Provide the (X, Y) coordinate of the cell's center where the given text is located.  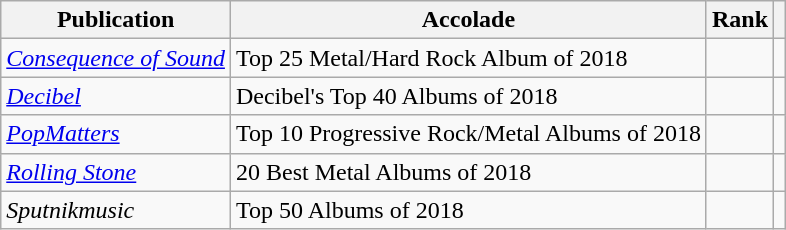
PopMatters (116, 134)
Top 25 Metal/Hard Rock Album of 2018 (468, 58)
Top 50 Albums of 2018 (468, 210)
Accolade (468, 20)
Top 10 Progressive Rock/Metal Albums of 2018 (468, 134)
Rolling Stone (116, 172)
Decibel (116, 96)
Publication (116, 20)
Consequence of Sound (116, 58)
Rank (740, 20)
Decibel's Top 40 Albums of 2018 (468, 96)
20 Best Metal Albums of 2018 (468, 172)
Sputnikmusic (116, 210)
